From the cell containing the given text, extract its center point as (X, Y) coordinate. 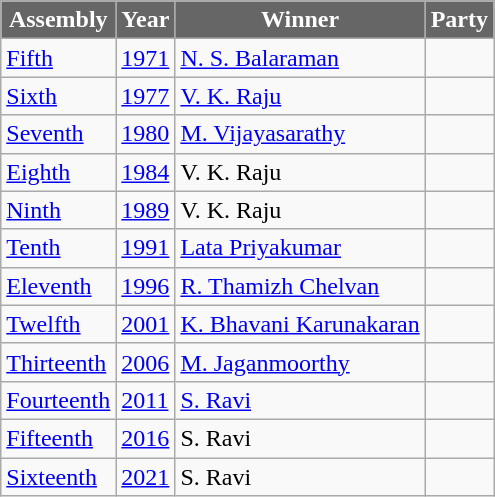
N. S. Balaraman (300, 58)
2021 (146, 477)
R. Thamizh Chelvan (300, 286)
1996 (146, 286)
Fifteenth (58, 438)
2011 (146, 400)
Sixth (58, 96)
1980 (146, 134)
Twelfth (58, 324)
Assembly (58, 20)
Eleventh (58, 286)
1977 (146, 96)
Sixteenth (58, 477)
Lata Priyakumar (300, 248)
Party (459, 20)
Fifth (58, 58)
Fourteenth (58, 400)
Thirteenth (58, 362)
Ninth (58, 210)
Eighth (58, 172)
Tenth (58, 248)
K. Bhavani Karunakaran (300, 324)
Winner (300, 20)
Year (146, 20)
1971 (146, 58)
M. Vijayasarathy (300, 134)
M. Jaganmoorthy (300, 362)
2006 (146, 362)
1991 (146, 248)
2001 (146, 324)
Seventh (58, 134)
1984 (146, 172)
2016 (146, 438)
1989 (146, 210)
